Determine the (X, Y) coordinate at the center of the cell enclosing the given text.  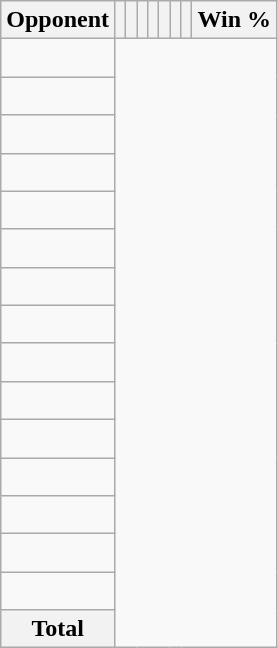
Total (58, 629)
Win % (234, 20)
Opponent (58, 20)
